Determine the (x, y) coordinate at the center of the cell enclosing the given text.  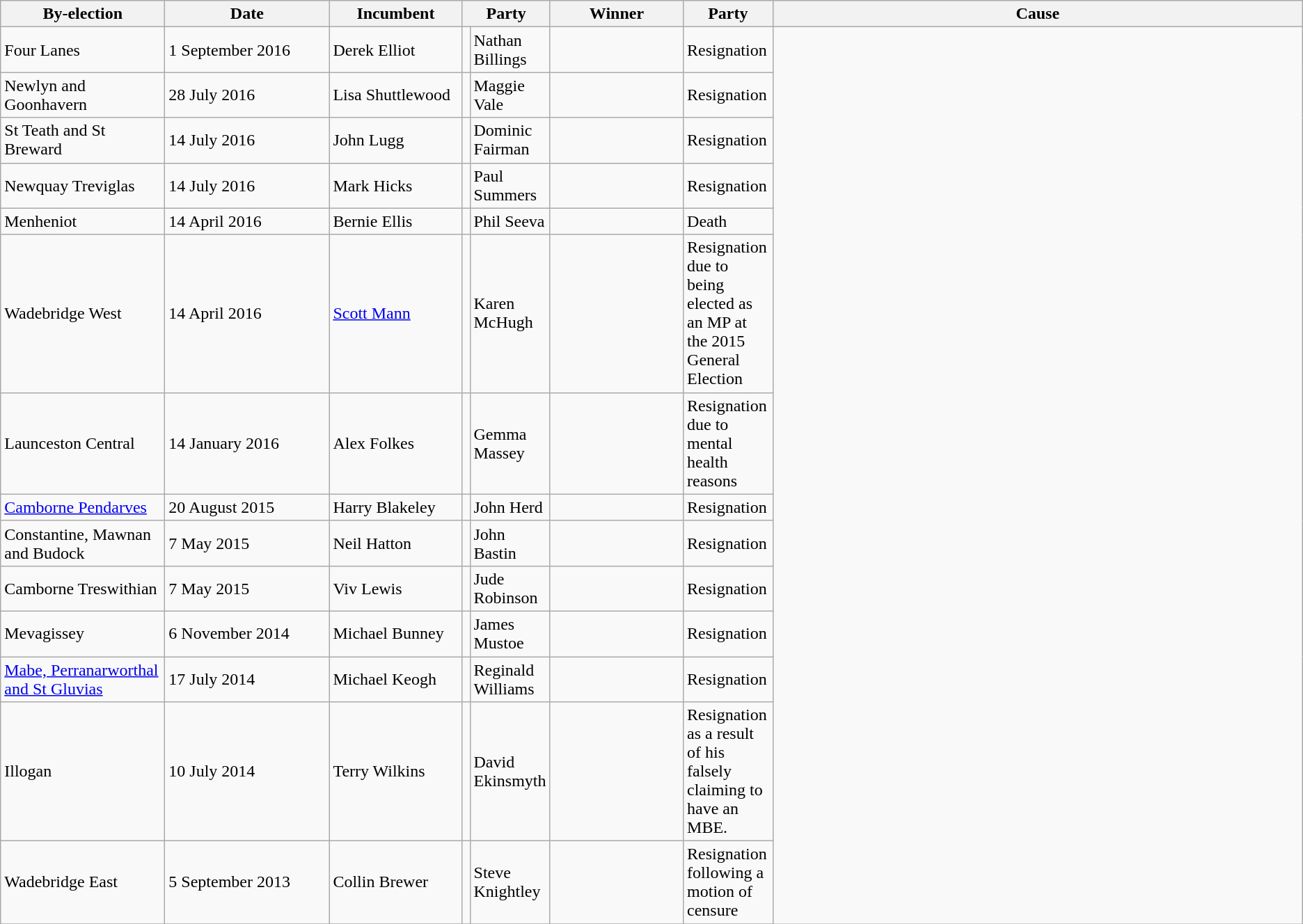
Mark Hicks (395, 185)
Resignation following a motion of censure (728, 882)
John Lugg (395, 141)
Newlyn and Goonhavern (83, 95)
Resignation as a result of his falsely claiming to have an MBE. (728, 772)
Viv Lewis (395, 589)
By-election (83, 14)
John Herd (510, 507)
5 September 2013 (247, 882)
Jude Robinson (510, 589)
David Ekinsmyth (510, 772)
Mabe, Perranarworthal and St Gluvias (83, 679)
6 November 2014 (247, 633)
Maggie Vale (510, 95)
Gemma Massey (510, 443)
Lisa Shuttlewood (395, 95)
17 July 2014 (247, 679)
20 August 2015 (247, 507)
Bernie Ellis (395, 221)
Phil Seeva (510, 221)
Harry Blakeley (395, 507)
Illogan (83, 772)
Reginald Williams (510, 679)
Michael Keogh (395, 679)
Newquay Treviglas (83, 185)
10 July 2014 (247, 772)
28 July 2016 (247, 95)
Constantine, Mawnan and Budock (83, 543)
St Teath and St Breward (83, 141)
James Mustoe (510, 633)
Collin Brewer (395, 882)
Camborne Pendarves (83, 507)
Four Lanes (83, 50)
Resignation due to mental health reasons (728, 443)
Michael Bunney (395, 633)
Mevagissey (83, 633)
1 September 2016 (247, 50)
Karen McHugh (510, 313)
John Bastin (510, 543)
Cause (1037, 14)
14 January 2016 (247, 443)
Derek Elliot (395, 50)
Scott Mann (395, 313)
Death (728, 221)
Alex Folkes (395, 443)
Wadebridge West (83, 313)
Nathan Billings (510, 50)
Resignation due to being elected as an MP at the 2015 General Election (728, 313)
Steve Knightley (510, 882)
Wadebridge East (83, 882)
Winner (617, 14)
Neil Hatton (395, 543)
Menheniot (83, 221)
Dominic Fairman (510, 141)
Incumbent (395, 14)
Date (247, 14)
Paul Summers (510, 185)
Camborne Treswithian (83, 589)
Launceston Central (83, 443)
Terry Wilkins (395, 772)
